Provide the [X, Y] coordinate of the cell's center where the given text is located.  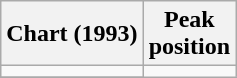
Chart (1993) [72, 34]
Peakposition [189, 34]
